Provide the [X, Y] coordinate of the cell's center where the given text is located.  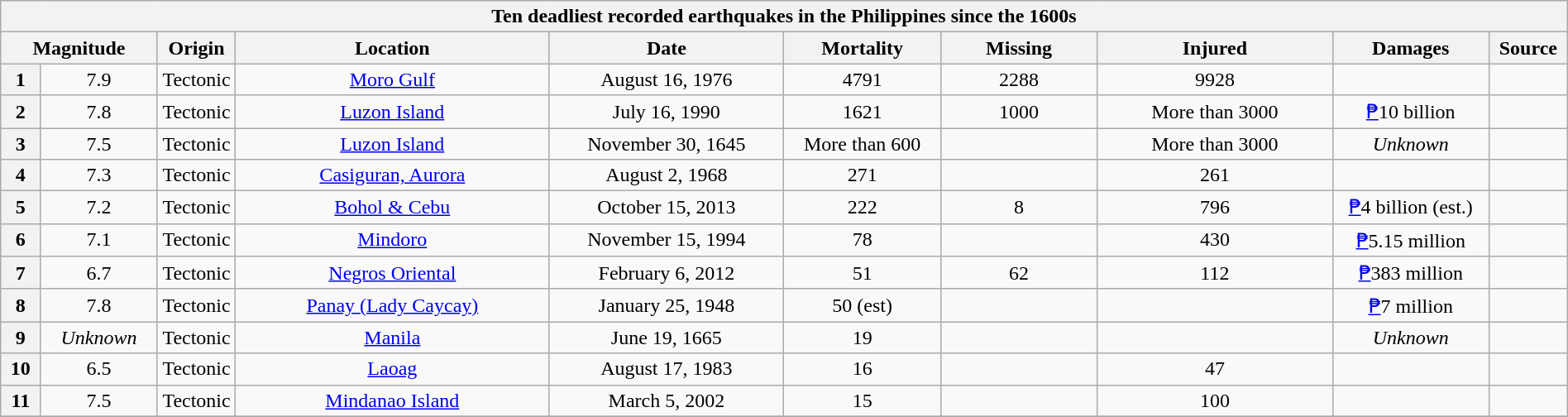
7.9 [99, 79]
October 15, 2013 [667, 208]
7.1 [99, 240]
9 [21, 338]
Ten deadliest recorded earthquakes in the Philippines since the 1600s [784, 17]
Mindoro [392, 240]
August 2, 1968 [667, 175]
Injured [1215, 48]
6 [21, 240]
Moro Gulf [392, 79]
February 6, 2012 [667, 273]
112 [1215, 273]
51 [862, 273]
Missing [1019, 48]
August 16, 1976 [667, 79]
796 [1215, 208]
₱5.15 million [1411, 240]
6.7 [99, 273]
9928 [1215, 79]
78 [862, 240]
271 [862, 175]
Manila [392, 338]
Bohol & Cebu [392, 208]
1000 [1019, 112]
Mindanao Island [392, 400]
Date [667, 48]
2 [21, 112]
Casiguran, Aurora [392, 175]
11 [21, 400]
16 [862, 369]
₱4 billion (est.) [1411, 208]
62 [1019, 273]
Magnitude [79, 48]
7.2 [99, 208]
₱7 million [1411, 305]
1 [21, 79]
Laoag [392, 369]
4791 [862, 79]
November 30, 1645 [667, 143]
November 15, 1994 [667, 240]
Mortality [862, 48]
June 19, 1665 [667, 338]
2288 [1019, 79]
Origin [197, 48]
January 25, 1948 [667, 305]
5 [21, 208]
100 [1215, 400]
March 5, 2002 [667, 400]
3 [21, 143]
Damages [1411, 48]
Source [1528, 48]
7.3 [99, 175]
430 [1215, 240]
15 [862, 400]
Location [392, 48]
4 [21, 175]
10 [21, 369]
261 [1215, 175]
Panay (Lady Caycay) [392, 305]
More than 600 [862, 143]
222 [862, 208]
Negros Oriental [392, 273]
July 16, 1990 [667, 112]
₱10 billion [1411, 112]
47 [1215, 369]
6.5 [99, 369]
50 (est) [862, 305]
7 [21, 273]
1621 [862, 112]
₱383 million [1411, 273]
19 [862, 338]
August 17, 1983 [667, 369]
